From the cell containing the given text, extract its center point as [x, y] coordinate. 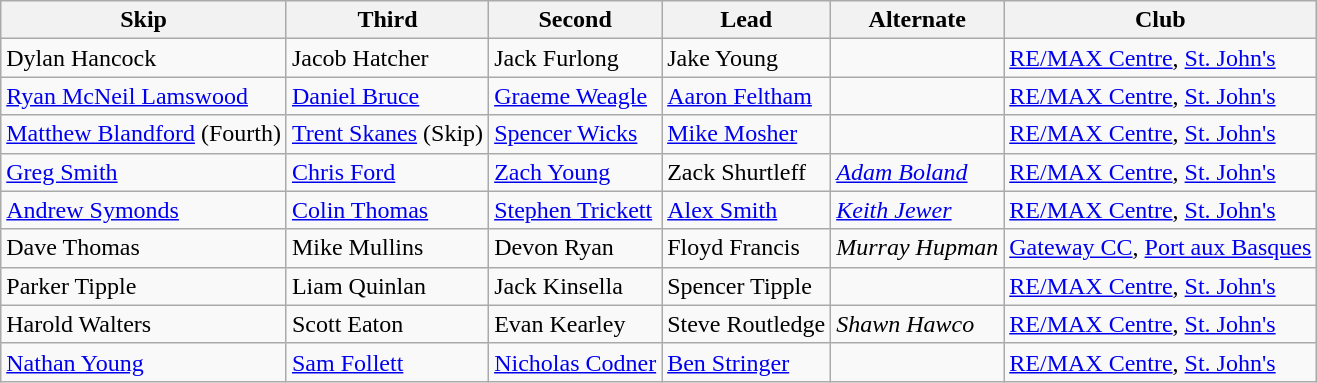
Gateway CC, Port aux Basques [1160, 248]
Jack Furlong [576, 58]
Spencer Tipple [746, 286]
Matthew Blandford (Fourth) [144, 134]
Trent Skanes (Skip) [387, 134]
Floyd Francis [746, 248]
Dave Thomas [144, 248]
Zach Young [576, 172]
Parker Tipple [144, 286]
Third [387, 20]
Greg Smith [144, 172]
Aaron Feltham [746, 96]
Alex Smith [746, 210]
Chris Ford [387, 172]
Scott Eaton [387, 324]
Jack Kinsella [576, 286]
Sam Follett [387, 362]
Murray Hupman [918, 248]
Spencer Wicks [576, 134]
Ben Stringer [746, 362]
Andrew Symonds [144, 210]
Adam Boland [918, 172]
Nicholas Codner [576, 362]
Liam Quinlan [387, 286]
Ryan McNeil Lamswood [144, 96]
Jacob Hatcher [387, 58]
Club [1160, 20]
Mike Mullins [387, 248]
Colin Thomas [387, 210]
Mike Mosher [746, 134]
Steve Routledge [746, 324]
Graeme Weagle [576, 96]
Keith Jewer [918, 210]
Jake Young [746, 58]
Daniel Bruce [387, 96]
Second [576, 20]
Skip [144, 20]
Evan Kearley [576, 324]
Zack Shurtleff [746, 172]
Dylan Hancock [144, 58]
Alternate [918, 20]
Shawn Hawco [918, 324]
Lead [746, 20]
Stephen Trickett [576, 210]
Devon Ryan [576, 248]
Harold Walters [144, 324]
Nathan Young [144, 362]
